Scan for the cell matching the given text and deliver its (X, Y) coordinate at center. 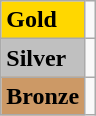
Silver (43, 58)
Gold (43, 20)
Bronze (43, 96)
